Return the [x, y] coordinate for the center point of the cell that contains the specified text.  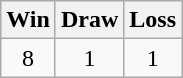
Loss [153, 20]
Win [28, 20]
Draw [89, 20]
8 [28, 58]
